Output the (x, y) coordinate of the center of the cell containing the given text.  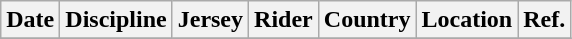
Date (30, 20)
Location (467, 20)
Ref. (544, 20)
Country (367, 20)
Discipline (116, 20)
Jersey (210, 20)
Rider (284, 20)
